Extract the (x, y) coordinate from the center of the cell holding the provided text.  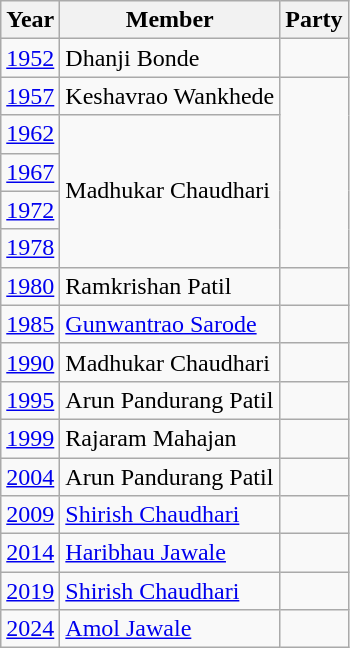
1967 (30, 172)
Dhanji Bonde (170, 58)
1985 (30, 324)
2014 (30, 553)
Gunwantrao Sarode (170, 324)
2024 (30, 629)
Party (314, 20)
Amol Jawale (170, 629)
1957 (30, 96)
1995 (30, 400)
1999 (30, 438)
2004 (30, 477)
1978 (30, 248)
Member (170, 20)
Rajaram Mahajan (170, 438)
1952 (30, 58)
2009 (30, 515)
1962 (30, 134)
Keshavrao Wankhede (170, 96)
Ramkrishan Patil (170, 286)
Year (30, 20)
1972 (30, 210)
2019 (30, 591)
1980 (30, 286)
Haribhau Jawale (170, 553)
1990 (30, 362)
